Capture the cell that displays the provided text and extract its (X, Y) central coordinate. 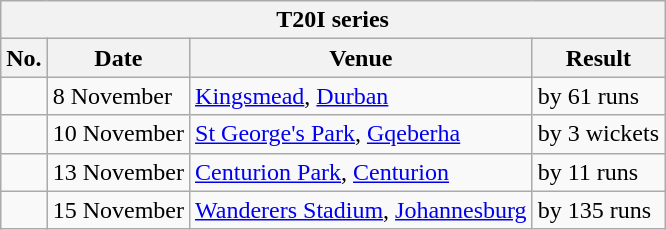
by 135 runs (598, 210)
Wanderers Stadium, Johannesburg (362, 210)
Date (118, 58)
by 11 runs (598, 172)
Centurion Park, Centurion (362, 172)
No. (24, 58)
Result (598, 58)
by 61 runs (598, 96)
T20I series (333, 20)
by 3 wickets (598, 134)
15 November (118, 210)
Kingsmead, Durban (362, 96)
13 November (118, 172)
Venue (362, 58)
St George's Park, Gqeberha (362, 134)
10 November (118, 134)
8 November (118, 96)
